Extract the (x, y) coordinate from the center of the cell holding the provided text.  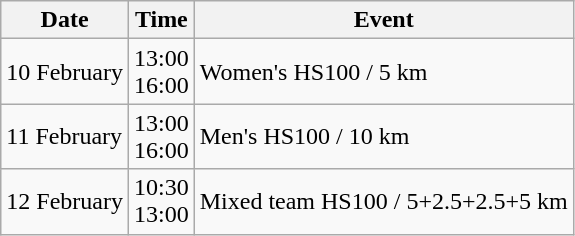
Date (65, 20)
10 February (65, 72)
Men's HS100 / 10 km (384, 136)
Event (384, 20)
11 February (65, 136)
10:3013:00 (161, 202)
Mixed team HS100 / 5+2.5+2.5+5 km (384, 202)
Time (161, 20)
12 February (65, 202)
Women's HS100 / 5 km (384, 72)
